For the text-containing cell, return its midpoint in [x, y] coordinate format. 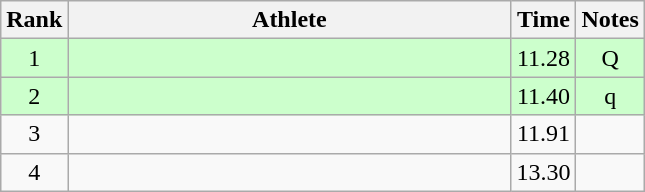
q [610, 96]
Q [610, 58]
11.91 [544, 134]
Athlete [290, 20]
Notes [610, 20]
Time [544, 20]
13.30 [544, 172]
2 [34, 96]
Rank [34, 20]
3 [34, 134]
4 [34, 172]
1 [34, 58]
11.40 [544, 96]
11.28 [544, 58]
